Locate the cell with the specified text and output its (x, y) center coordinate. 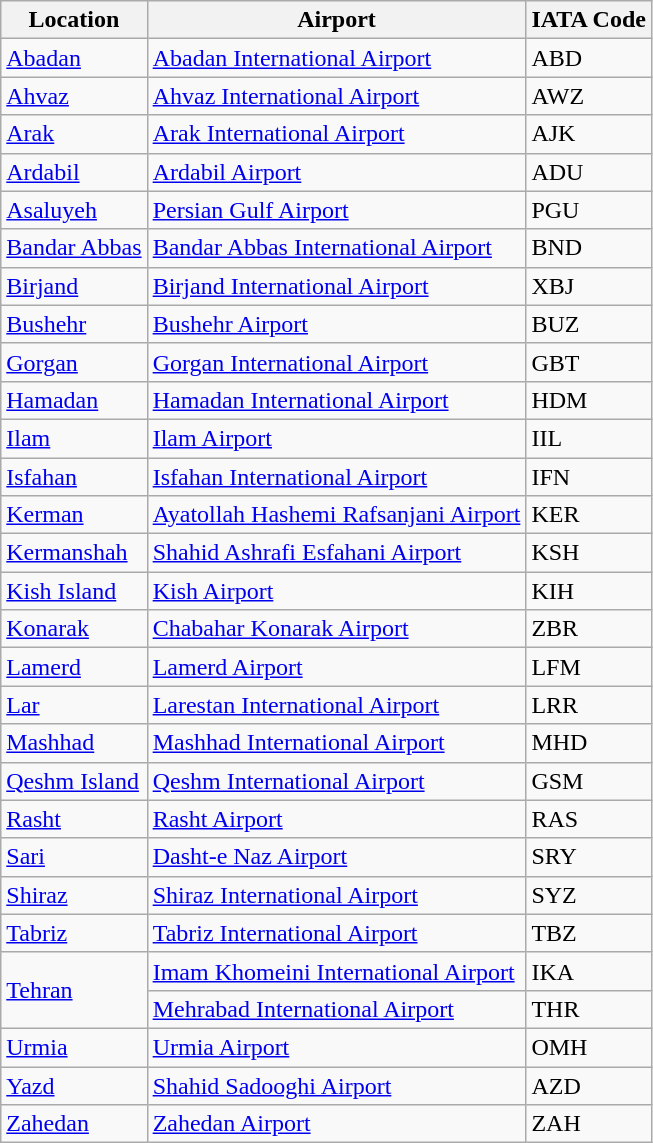
Dasht-e Naz Airport (336, 857)
Birjand International Airport (336, 286)
Abadan (74, 58)
Tabriz International Airport (336, 933)
THR (589, 1009)
Ardabil (74, 172)
BND (589, 248)
Mashhad International Airport (336, 743)
Kermanshah (74, 553)
Bandar Abbas International Airport (336, 248)
Abadan International Airport (336, 58)
Isfahan International Airport (336, 477)
HDM (589, 400)
XBJ (589, 286)
IKA (589, 971)
Shiraz International Airport (336, 895)
Hamadan (74, 400)
Zahedan (74, 1124)
Chabahar Konarak Airport (336, 629)
IATA Code (589, 20)
IFN (589, 477)
KER (589, 515)
KIH (589, 591)
Birjand (74, 286)
Gorgan International Airport (336, 362)
KSH (589, 553)
ZBR (589, 629)
Lamerd (74, 667)
Arak International Airport (336, 134)
Urmia (74, 1047)
GSM (589, 781)
Yazd (74, 1085)
Ilam (74, 438)
AJK (589, 134)
AZD (589, 1085)
Ahvaz (74, 96)
Mehrabad International Airport (336, 1009)
RAS (589, 819)
ZAH (589, 1124)
Shiraz (74, 895)
SYZ (589, 895)
SRY (589, 857)
Larestan International Airport (336, 705)
Shahid Ashrafi Esfahani Airport (336, 553)
LRR (589, 705)
Isfahan (74, 477)
Airport (336, 20)
ABD (589, 58)
Kerman (74, 515)
Shahid Sadooghi Airport (336, 1085)
Kish Island (74, 591)
Qeshm Island (74, 781)
Lamerd Airport (336, 667)
TBZ (589, 933)
Asaluyeh (74, 210)
Ayatollah Hashemi Rafsanjani Airport (336, 515)
Zahedan Airport (336, 1124)
Konarak (74, 629)
OMH (589, 1047)
IIL (589, 438)
Qeshm International Airport (336, 781)
Bushehr Airport (336, 324)
Ilam Airport (336, 438)
Sari (74, 857)
Bushehr (74, 324)
Lar (74, 705)
Urmia Airport (336, 1047)
Rasht Airport (336, 819)
Gorgan (74, 362)
Tehran (74, 990)
MHD (589, 743)
Imam Khomeini International Airport (336, 971)
LFM (589, 667)
Bandar Abbas (74, 248)
Persian Gulf Airport (336, 210)
Arak (74, 134)
Hamadan International Airport (336, 400)
Kish Airport (336, 591)
GBT (589, 362)
PGU (589, 210)
Ahvaz International Airport (336, 96)
Mashhad (74, 743)
ADU (589, 172)
Ardabil Airport (336, 172)
Tabriz (74, 933)
BUZ (589, 324)
Rasht (74, 819)
Location (74, 20)
AWZ (589, 96)
